Identify which cell holds the provided text, then report its [X, Y] central coordinate. 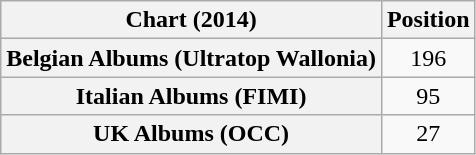
196 [428, 58]
Belgian Albums (Ultratop Wallonia) [192, 58]
Chart (2014) [192, 20]
27 [428, 134]
Position [428, 20]
UK Albums (OCC) [192, 134]
Italian Albums (FIMI) [192, 96]
95 [428, 96]
